From the cell containing the given text, extract its center point as [x, y] coordinate. 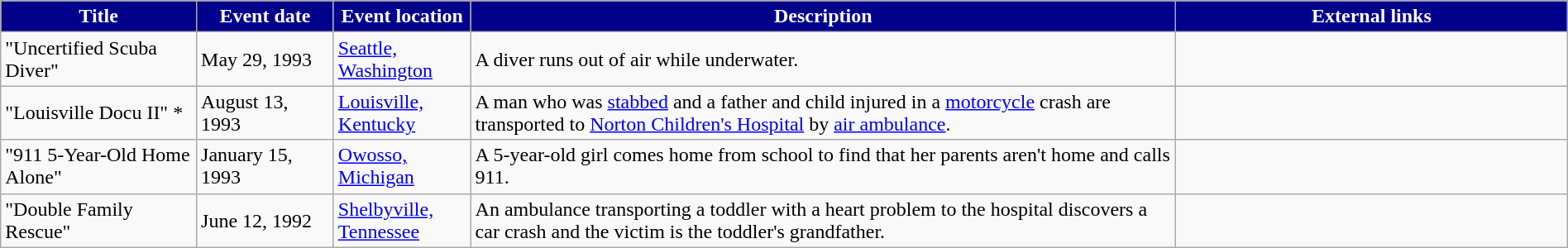
Title [99, 17]
Seattle, Washington [402, 60]
Event location [402, 17]
Owosso, Michigan [402, 167]
An ambulance transporting a toddler with a heart problem to the hospital discovers a car crash and the victim is the toddler's grandfather. [824, 220]
June 12, 1992 [265, 220]
A man who was stabbed and a father and child injured in a motorcycle crash are transported to Norton Children's Hospital by air ambulance. [824, 112]
A 5-year-old girl comes home from school to find that her parents aren't home and calls 911. [824, 167]
"Louisville Docu II" * [99, 112]
August 13, 1993 [265, 112]
"911 5-Year-Old Home Alone" [99, 167]
Event date [265, 17]
"Double Family Rescue" [99, 220]
A diver runs out of air while underwater. [824, 60]
Louisville, Kentucky [402, 112]
External links [1372, 17]
January 15, 1993 [265, 167]
May 29, 1993 [265, 60]
Description [824, 17]
"Uncertified Scuba Diver" [99, 60]
Shelbyville, Tennessee [402, 220]
